Identify which cell holds the provided text, then report its [X, Y] central coordinate. 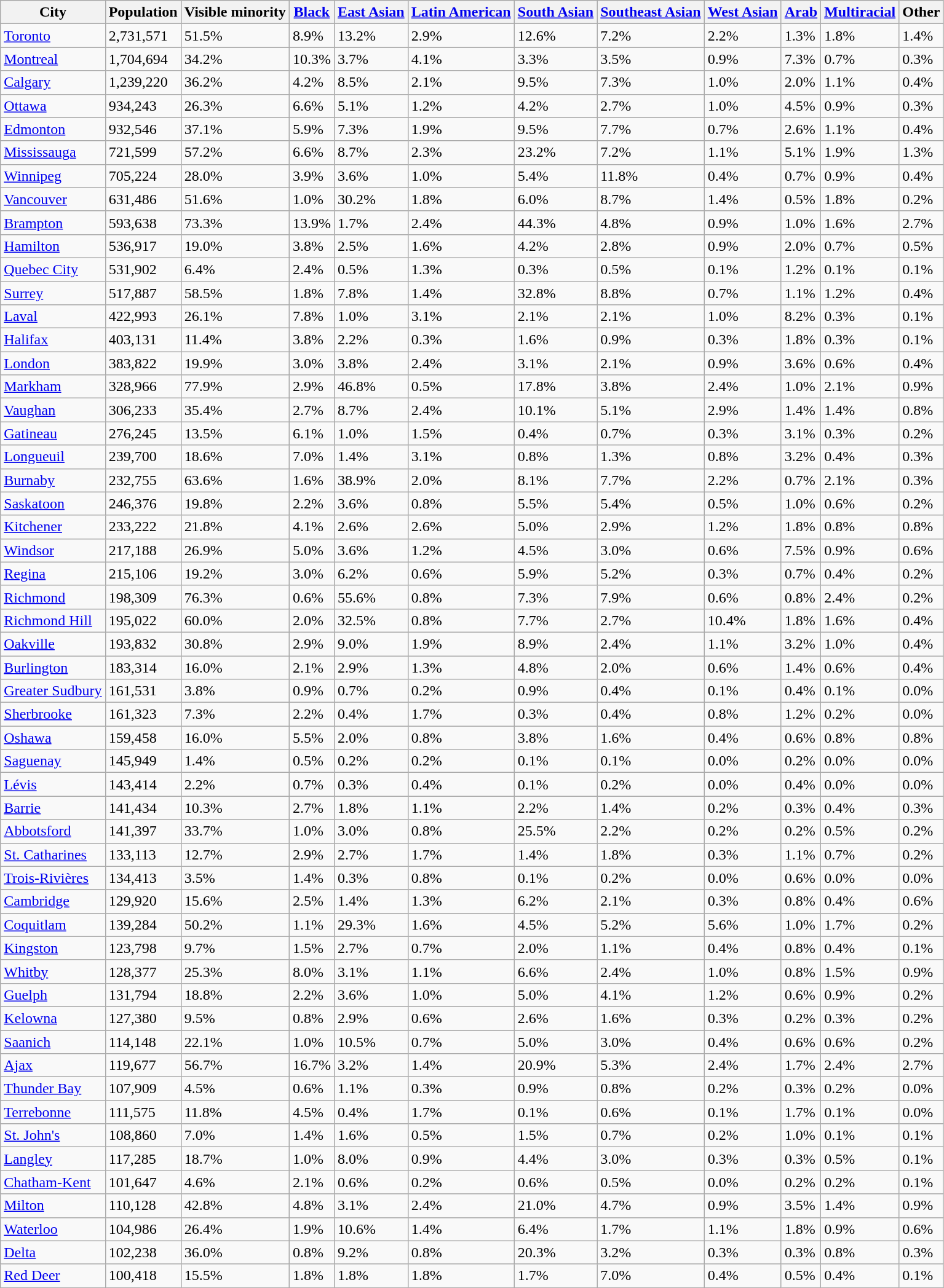
119,677 [143, 1065]
5.3% [651, 1065]
Kitchener [53, 527]
East Asian [371, 12]
51.6% [235, 199]
21.8% [235, 527]
South Asian [555, 12]
6.0% [555, 199]
26.3% [235, 106]
46.8% [371, 387]
Saskatoon [53, 504]
422,993 [143, 317]
42.8% [235, 1206]
West Asian [743, 12]
128,377 [143, 971]
Windsor [53, 550]
Burlington [53, 667]
1,239,220 [143, 82]
18.7% [235, 1159]
26.9% [235, 550]
32.8% [555, 293]
Oakville [53, 644]
193,832 [143, 644]
55.6% [371, 597]
Barrie [53, 808]
721,599 [143, 152]
10.6% [371, 1229]
56.7% [235, 1065]
33.7% [235, 831]
517,887 [143, 293]
13.5% [235, 433]
9.7% [235, 948]
Abbotsford [53, 831]
246,376 [143, 504]
Waterloo [53, 1229]
215,106 [143, 574]
Guelph [53, 995]
12.6% [555, 36]
Terrebonne [53, 1112]
10.5% [371, 1042]
Multiracial [860, 12]
117,285 [143, 1159]
141,397 [143, 831]
4.6% [235, 1182]
St. Catharines [53, 855]
10.4% [743, 620]
159,458 [143, 738]
Edmonton [53, 129]
Gatineau [53, 433]
107,909 [143, 1089]
37.1% [235, 129]
6.1% [311, 433]
City [53, 12]
2.8% [651, 246]
Toronto [53, 36]
Population [143, 12]
Langley [53, 1159]
57.2% [235, 152]
Montreal [53, 59]
15.6% [235, 901]
20.9% [555, 1065]
593,638 [143, 223]
232,755 [143, 480]
Vancouver [53, 199]
19.9% [235, 363]
195,022 [143, 620]
383,822 [143, 363]
44.3% [555, 223]
306,233 [143, 410]
143,414 [143, 784]
239,700 [143, 457]
17.8% [555, 387]
23.2% [555, 152]
36.0% [235, 1252]
Whitby [53, 971]
Thunder Bay [53, 1089]
10.1% [555, 410]
403,131 [143, 340]
Saguenay [53, 761]
25.3% [235, 971]
22.1% [235, 1042]
Longueuil [53, 457]
19.0% [235, 246]
328,966 [143, 387]
161,531 [143, 691]
129,920 [143, 901]
Southeast Asian [651, 12]
276,245 [143, 433]
50.2% [235, 925]
Kingston [53, 948]
Regina [53, 574]
Greater Sudbury [53, 691]
Calgary [53, 82]
145,949 [143, 761]
4.7% [651, 1206]
60.0% [235, 620]
20.3% [555, 1252]
108,860 [143, 1136]
25.5% [555, 831]
19.8% [235, 504]
3.9% [311, 176]
Richmond [53, 597]
77.9% [235, 387]
104,986 [143, 1229]
London [53, 363]
76.3% [235, 597]
Markham [53, 387]
Quebec City [53, 269]
198,309 [143, 597]
531,902 [143, 269]
Cambridge [53, 901]
Trois-Rivières [53, 878]
Other [921, 12]
18.6% [235, 457]
705,224 [143, 176]
Burnaby [53, 480]
8.1% [555, 480]
51.5% [235, 36]
19.2% [235, 574]
8.5% [371, 82]
Lévis [53, 784]
5.6% [743, 925]
63.6% [235, 480]
141,434 [143, 808]
Laval [53, 317]
Richmond Hill [53, 620]
30.2% [371, 199]
Surrey [53, 293]
536,917 [143, 246]
134,413 [143, 878]
30.8% [235, 644]
111,575 [143, 1112]
Milton [53, 1206]
Mississauga [53, 152]
St. John's [53, 1136]
13.9% [311, 223]
73.3% [235, 223]
38.9% [371, 480]
102,238 [143, 1252]
15.5% [235, 1276]
631,486 [143, 199]
3.7% [371, 59]
114,148 [143, 1042]
Coquitlam [53, 925]
127,380 [143, 1018]
123,798 [143, 948]
4.4% [555, 1159]
36.2% [235, 82]
Halifax [53, 340]
12.7% [235, 855]
35.4% [235, 410]
139,284 [143, 925]
Visible minority [235, 12]
Saanich [53, 1042]
133,113 [143, 855]
Black [311, 12]
932,546 [143, 129]
161,323 [143, 714]
101,647 [143, 1182]
58.5% [235, 293]
Arab [801, 12]
3.3% [555, 59]
18.8% [235, 995]
Sherbrooke [53, 714]
2.3% [461, 152]
Kelowna [53, 1018]
8.8% [651, 293]
29.3% [371, 925]
32.5% [371, 620]
100,418 [143, 1276]
1,704,694 [143, 59]
21.0% [555, 1206]
Red Deer [53, 1276]
934,243 [143, 106]
2,731,571 [143, 36]
Ajax [53, 1065]
183,314 [143, 667]
Chatham-Kent [53, 1182]
34.2% [235, 59]
26.1% [235, 317]
13.2% [371, 36]
131,794 [143, 995]
217,188 [143, 550]
Ottawa [53, 106]
28.0% [235, 176]
8.2% [801, 317]
9.0% [371, 644]
233,222 [143, 527]
7.9% [651, 597]
Latin American [461, 12]
Oshawa [53, 738]
9.2% [371, 1252]
110,128 [143, 1206]
7.5% [801, 550]
11.4% [235, 340]
16.7% [311, 1065]
Winnipeg [53, 176]
Brampton [53, 223]
Hamilton [53, 246]
Delta [53, 1252]
26.4% [235, 1229]
Vaughan [53, 410]
